Identify which cell holds the provided text, then report its (X, Y) central coordinate. 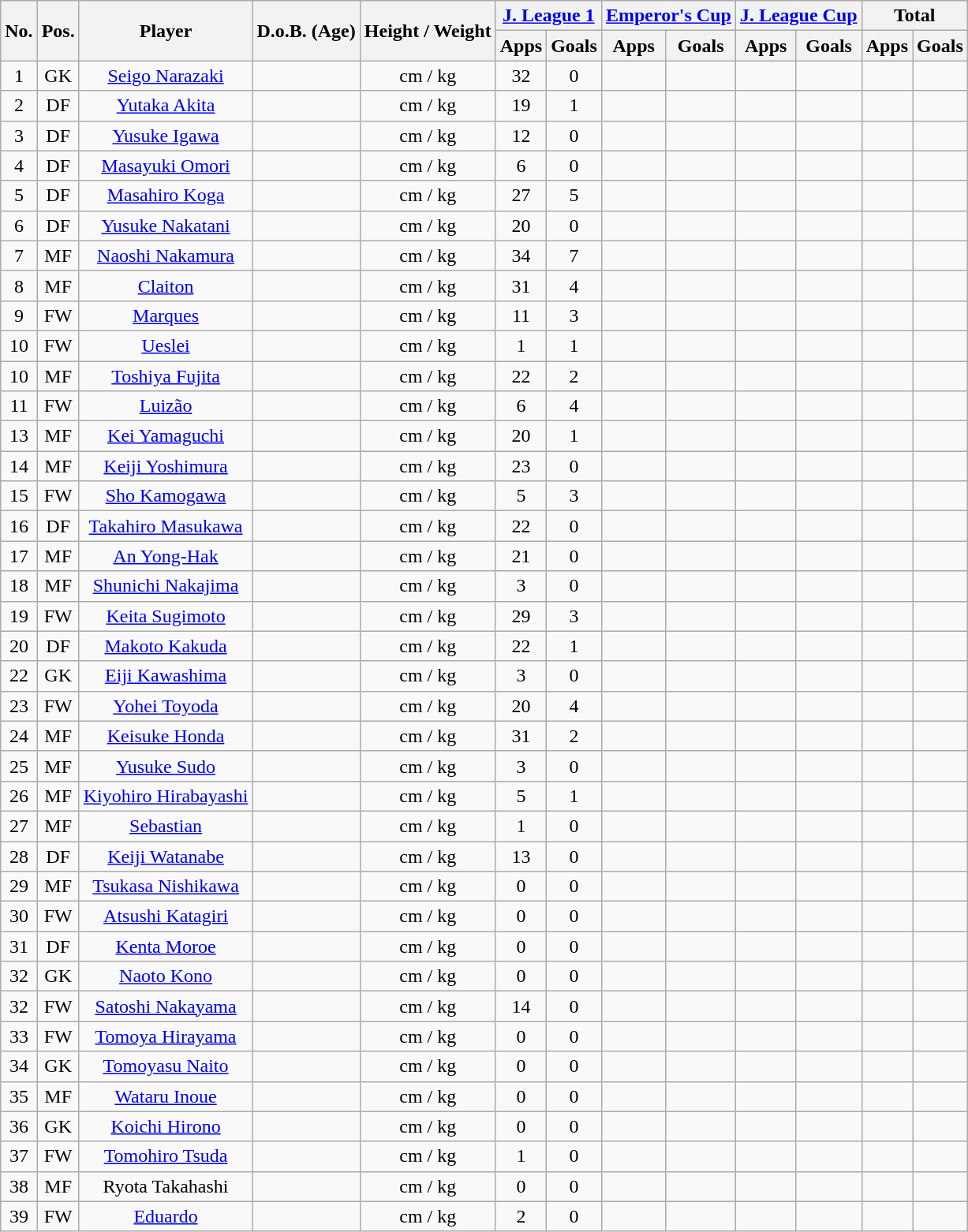
Kenta Moroe (166, 946)
Toshiya Fujita (166, 376)
Takahiro Masukawa (166, 526)
Masahiro Koga (166, 196)
Wataru Inoue (166, 1096)
25 (19, 766)
Kiyohiro Hirabayashi (166, 796)
Marques (166, 315)
18 (19, 586)
J. League 1 (548, 16)
Seigo Narazaki (166, 76)
38 (19, 1186)
Emperor's Cup (668, 16)
8 (19, 286)
Naoshi Nakamura (166, 256)
24 (19, 736)
37 (19, 1156)
Player (166, 31)
36 (19, 1126)
Claiton (166, 286)
Tsukasa Nishikawa (166, 887)
Keiji Yoshimura (166, 466)
Shunichi Nakajima (166, 586)
21 (521, 556)
Yutaka Akita (166, 106)
Tomoyasu Naito (166, 1066)
26 (19, 796)
An Yong-Hak (166, 556)
Sebastian (166, 826)
J. League Cup (798, 16)
Total (914, 16)
D.o.B. (Age) (306, 31)
No. (19, 31)
Yohei Toyoda (166, 706)
Tomohiro Tsuda (166, 1156)
15 (19, 496)
Tomoya Hirayama (166, 1036)
Luizão (166, 406)
Yusuke Nakatani (166, 226)
Eiji Kawashima (166, 676)
Yusuke Igawa (166, 136)
Keita Sugimoto (166, 616)
Yusuke Sudo (166, 766)
Keiji Watanabe (166, 856)
16 (19, 526)
35 (19, 1096)
17 (19, 556)
Height / Weight (428, 31)
Ryota Takahashi (166, 1186)
Satoshi Nakayama (166, 1006)
33 (19, 1036)
Ueslei (166, 345)
Naoto Kono (166, 976)
39 (19, 1216)
Pos. (58, 31)
Keisuke Honda (166, 736)
30 (19, 917)
9 (19, 315)
Eduardo (166, 1216)
12 (521, 136)
28 (19, 856)
Sho Kamogawa (166, 496)
Masayuki Omori (166, 166)
Makoto Kakuda (166, 646)
Atsushi Katagiri (166, 917)
Kei Yamaguchi (166, 436)
Koichi Hirono (166, 1126)
